Return (X, Y) of the center of cell containing provided text 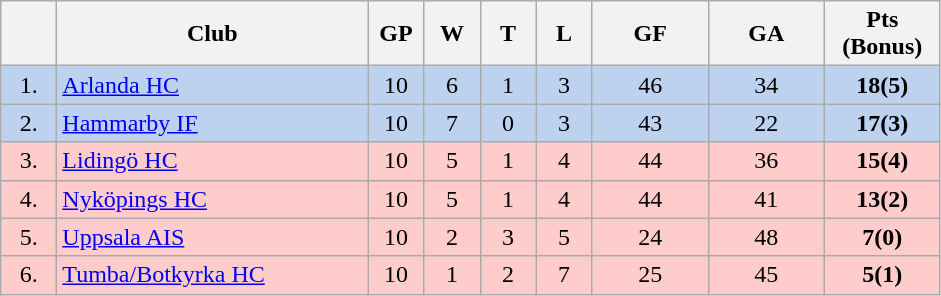
L (564, 34)
5. (29, 237)
2. (29, 123)
34 (766, 85)
45 (766, 275)
0 (508, 123)
36 (766, 161)
Club (212, 34)
25 (650, 275)
18(5) (882, 85)
46 (650, 85)
22 (766, 123)
5(1) (882, 275)
T (508, 34)
GA (766, 34)
15(4) (882, 161)
GF (650, 34)
Pts (Bonus) (882, 34)
7(0) (882, 237)
Tumba/Botkyrka HC (212, 275)
Hammarby IF (212, 123)
1. (29, 85)
Uppsala AIS (212, 237)
3. (29, 161)
6 (452, 85)
13(2) (882, 199)
GP (396, 34)
Arlanda HC (212, 85)
Nyköpings HC (212, 199)
W (452, 34)
48 (766, 237)
43 (650, 123)
6. (29, 275)
4. (29, 199)
Lidingö HC (212, 161)
41 (766, 199)
17(3) (882, 123)
24 (650, 237)
